For the text-containing cell, return its midpoint in (x, y) coordinate format. 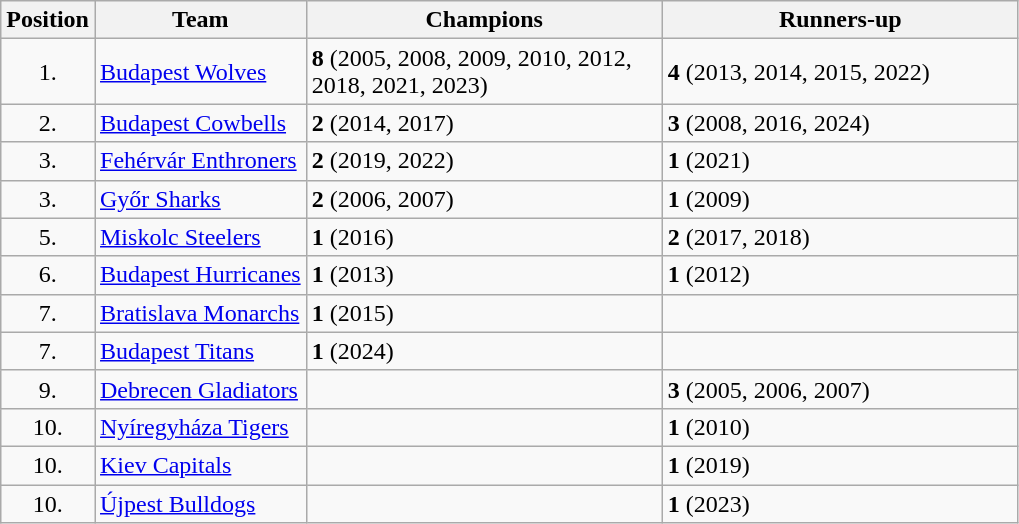
Budapest Cowbells (200, 123)
Újpest Bulldogs (200, 503)
2. (48, 123)
Győr Sharks (200, 199)
Budapest Wolves (200, 72)
Miskolc Steelers (200, 237)
1 (2015) (484, 313)
1 (2023) (840, 503)
8 (2005, 2008, 2009, 2010, 2012, 2018, 2021, 2023) (484, 72)
2 (2017, 2018) (840, 237)
1 (2024) (484, 351)
2 (2014, 2017) (484, 123)
1 (2012) (840, 275)
Bratislava Monarchs (200, 313)
1 (2021) (840, 161)
2 (2019, 2022) (484, 161)
3 (2008, 2016, 2024) (840, 123)
3 (2005, 2006, 2007) (840, 389)
1 (2010) (840, 427)
Budapest Hurricanes (200, 275)
Position (48, 20)
6. (48, 275)
Debrecen Gladiators (200, 389)
1 (2019) (840, 465)
1 (2009) (840, 199)
9. (48, 389)
Kiev Capitals (200, 465)
Champions (484, 20)
Nyíregyháza Tigers (200, 427)
1 (2013) (484, 275)
Budapest Titans (200, 351)
1. (48, 72)
5. (48, 237)
Fehérvár Enthroners (200, 161)
4 (2013, 2014, 2015, 2022) (840, 72)
Team (200, 20)
2 (2006, 2007) (484, 199)
1 (2016) (484, 237)
Runners-up (840, 20)
